Return (X, Y) of the center of cell containing provided text 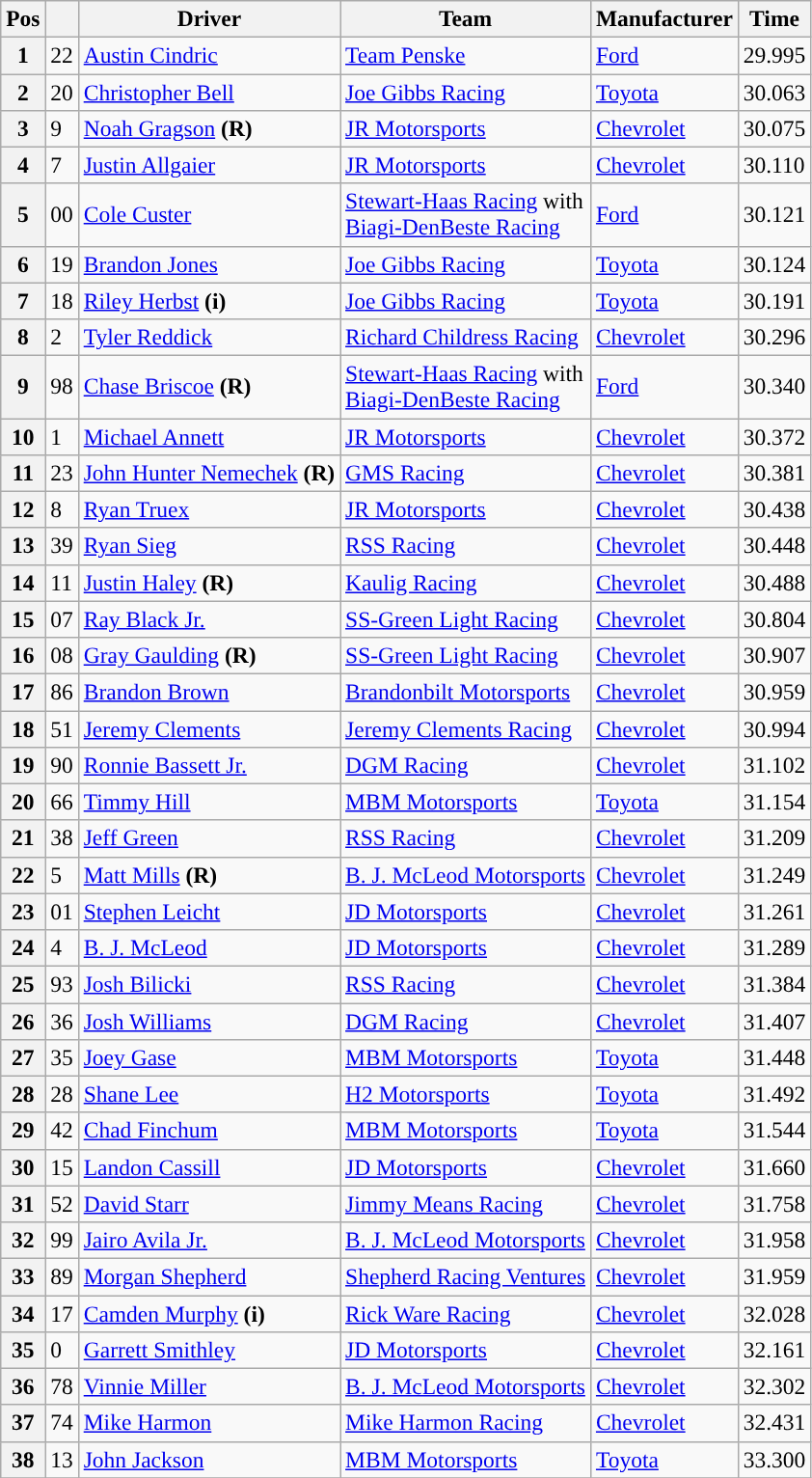
98 (62, 386)
78 (62, 1386)
Justin Allgaier (208, 165)
31.209 (774, 838)
Pos (23, 18)
31.249 (774, 875)
29.995 (774, 55)
12 (23, 509)
89 (62, 1276)
42 (62, 1131)
00 (62, 214)
86 (62, 692)
John Hunter Nemechek (R) (208, 473)
33.300 (774, 1460)
31.261 (774, 912)
10 (23, 436)
Driver (208, 18)
30.063 (774, 92)
Shepherd Racing Ventures (466, 1276)
66 (62, 802)
Ray Black Jr. (208, 619)
30.124 (774, 264)
90 (62, 765)
31.102 (774, 765)
Jeff Green (208, 838)
30.191 (774, 301)
31.289 (774, 947)
Manufacturer (663, 18)
Stephen Leicht (208, 912)
30.075 (774, 128)
Noah Gragson (R) (208, 128)
Chad Finchum (208, 1131)
Tyler Reddick (208, 337)
30.296 (774, 337)
30.121 (774, 214)
30.907 (774, 655)
David Starr (208, 1204)
Matt Mills (R) (208, 875)
Josh Bilicki (208, 984)
31.958 (774, 1240)
Brandonbilt Motorsports (466, 692)
Riley Herbst (i) (208, 301)
Josh Williams (208, 1021)
Jeremy Clements (208, 728)
H2 Motorsports (466, 1094)
Christopher Bell (208, 92)
31.154 (774, 802)
Shane Lee (208, 1094)
30.372 (774, 436)
31.660 (774, 1167)
Brandon Jones (208, 264)
51 (62, 728)
31 (23, 1204)
Richard Childress Racing (466, 337)
32 (23, 1240)
Team Penske (466, 55)
08 (62, 655)
01 (62, 912)
Michael Annett (208, 436)
99 (62, 1240)
Joey Gase (208, 1057)
32.161 (774, 1350)
31.448 (774, 1057)
Ryan Truex (208, 509)
Time (774, 18)
Jimmy Means Racing (466, 1204)
32.028 (774, 1313)
Jairo Avila Jr. (208, 1240)
John Jackson (208, 1460)
30.959 (774, 692)
30.994 (774, 728)
6 (23, 264)
07 (62, 619)
0 (62, 1350)
14 (23, 583)
31.758 (774, 1204)
Brandon Brown (208, 692)
Justin Haley (R) (208, 583)
31.959 (774, 1276)
30.488 (774, 583)
24 (23, 947)
37 (23, 1423)
30.110 (774, 165)
33 (23, 1276)
74 (62, 1423)
16 (23, 655)
32.302 (774, 1386)
Ronnie Bassett Jr. (208, 765)
Cole Custer (208, 214)
Chase Briscoe (R) (208, 386)
Mike Harmon (208, 1423)
93 (62, 984)
31.544 (774, 1131)
Camden Murphy (i) (208, 1313)
Team (466, 18)
30.448 (774, 546)
30.804 (774, 619)
Jeremy Clements Racing (466, 728)
Rick Ware Racing (466, 1313)
31.492 (774, 1094)
31.384 (774, 984)
30.438 (774, 509)
Landon Cassill (208, 1167)
Austin Cindric (208, 55)
52 (62, 1204)
27 (23, 1057)
34 (23, 1313)
Timmy Hill (208, 802)
3 (23, 128)
25 (23, 984)
B. J. McLeod (208, 947)
Ryan Sieg (208, 546)
Morgan Shepherd (208, 1276)
30 (23, 1167)
32.431 (774, 1423)
29 (23, 1131)
Vinnie Miller (208, 1386)
21 (23, 838)
Mike Harmon Racing (466, 1423)
39 (62, 546)
GMS Racing (466, 473)
31.407 (774, 1021)
26 (23, 1021)
Kaulig Racing (466, 583)
30.340 (774, 386)
Garrett Smithley (208, 1350)
30.381 (774, 473)
Gray Gaulding (R) (208, 655)
